From the cell containing the given text, extract its center point as (x, y) coordinate. 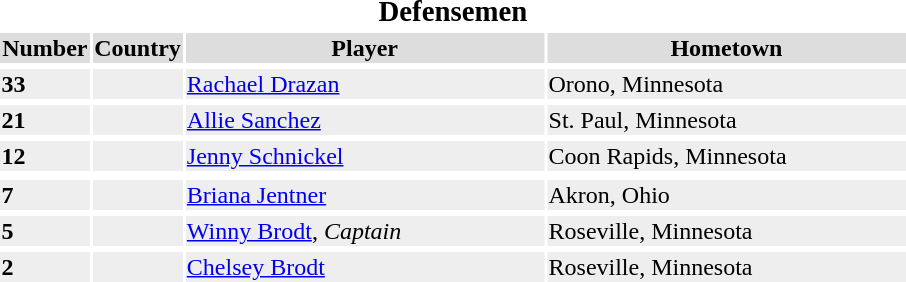
21 (45, 120)
Akron, Ohio (726, 195)
Hometown (726, 48)
33 (45, 84)
Orono, Minnesota (726, 84)
Rachael Drazan (364, 84)
Coon Rapids, Minnesota (726, 156)
2 (45, 267)
12 (45, 156)
5 (45, 231)
Winny Brodt, Captain (364, 231)
St. Paul, Minnesota (726, 120)
Jenny Schnickel (364, 156)
Country (138, 48)
Briana Jentner (364, 195)
7 (45, 195)
Allie Sanchez (364, 120)
Chelsey Brodt (364, 267)
Player (364, 48)
Number (45, 48)
